Detect which cell encompasses the target text, then output its [X, Y] center coordinate. 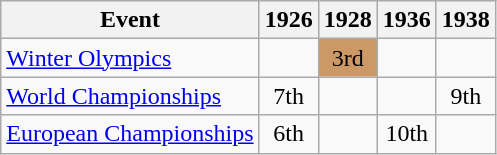
Winter Olympics [130, 58]
10th [406, 134]
6th [288, 134]
1936 [406, 20]
Event [130, 20]
World Championships [130, 96]
3rd [348, 58]
European Championships [130, 134]
1938 [466, 20]
7th [288, 96]
1926 [288, 20]
1928 [348, 20]
9th [466, 96]
